For the text-containing cell, return its midpoint in (X, Y) coordinate format. 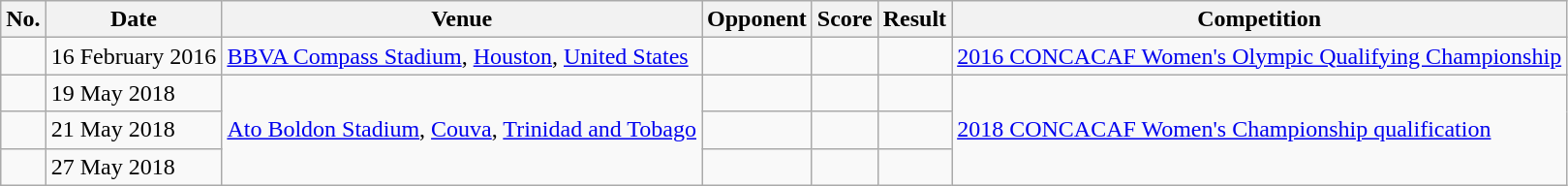
Score (845, 19)
19 May 2018 (134, 93)
Date (134, 19)
27 May 2018 (134, 167)
16 February 2016 (134, 56)
21 May 2018 (134, 130)
BBVA Compass Stadium, Houston, United States (462, 56)
Opponent (757, 19)
Result (914, 19)
No. (23, 19)
2016 CONCACAF Women's Olympic Qualifying Championship (1259, 56)
Venue (462, 19)
2018 CONCACAF Women's Championship qualification (1259, 130)
Competition (1259, 19)
Ato Boldon Stadium, Couva, Trinidad and Tobago (462, 130)
